Output the (X, Y) coordinate of the center of the cell containing the given text.  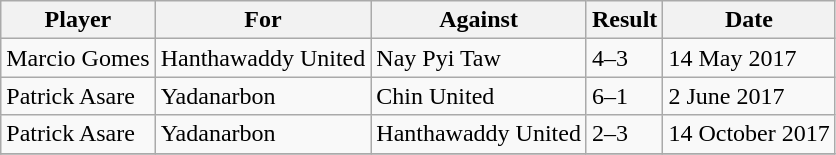
6–1 (624, 96)
4–3 (624, 58)
Date (749, 20)
2 June 2017 (749, 96)
2–3 (624, 134)
Chin United (479, 96)
For (263, 20)
Against (479, 20)
Result (624, 20)
Nay Pyi Taw (479, 58)
14 May 2017 (749, 58)
14 October 2017 (749, 134)
Player (78, 20)
Marcio Gomes (78, 58)
